Return the [X, Y] coordinate for the center point of the cell that contains the specified text.  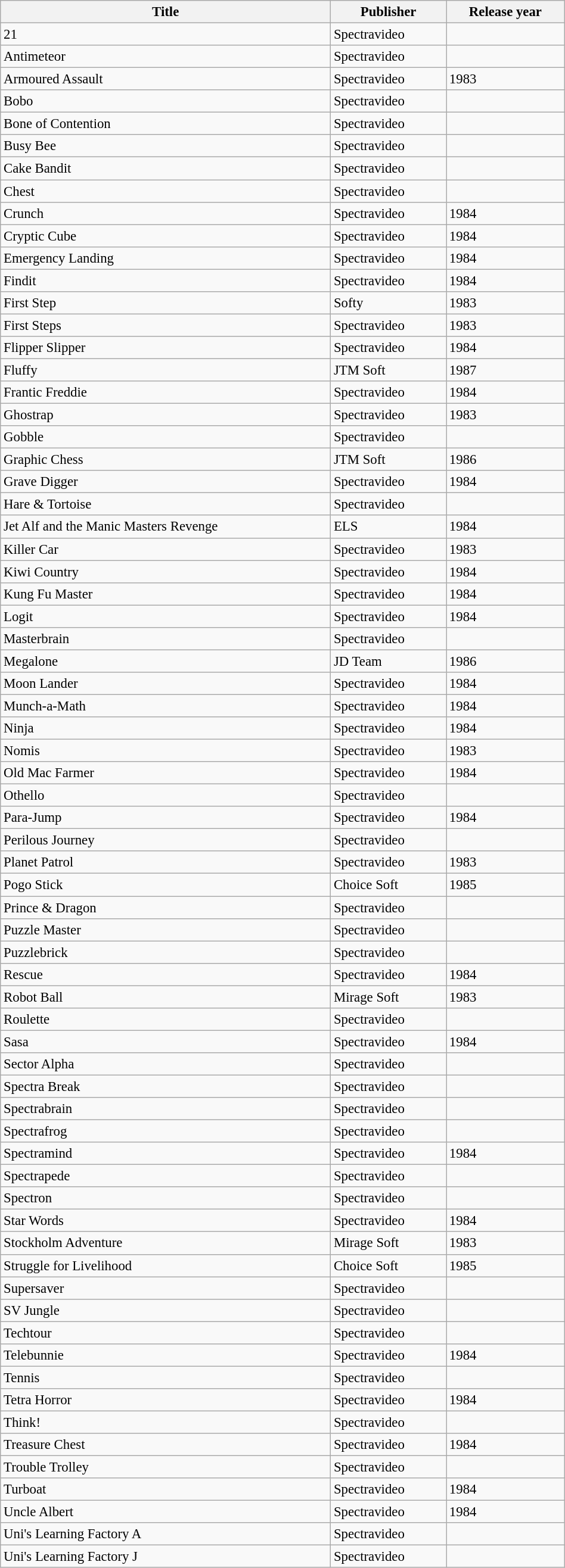
Telebunnie [166, 1355]
Cryptic Cube [166, 236]
Grave Digger [166, 482]
JD Team [389, 661]
Perilous Journey [166, 840]
Star Words [166, 1221]
Spectron [166, 1198]
Treasure Chest [166, 1445]
Turboat [166, 1489]
Megalone [166, 661]
Spectra Break [166, 1086]
Logit [166, 616]
Graphic Chess [166, 460]
Publisher [389, 12]
Release year [505, 12]
Munch-a-Math [166, 706]
Rescue [166, 974]
Spectrapede [166, 1176]
Puzzle Master [166, 930]
Nomis [166, 751]
Busy Bee [166, 146]
1987 [505, 370]
Bobo [166, 101]
Softy [389, 303]
Puzzlebrick [166, 952]
Othello [166, 796]
Uni's Learning Factory A [166, 1534]
Trouble Trolley [166, 1467]
Tetra Horror [166, 1400]
Struggle for Livelihood [166, 1265]
Emergency Landing [166, 258]
Fluffy [166, 370]
SV Jungle [166, 1310]
Kung Fu Master [166, 594]
Old Mac Farmer [166, 773]
Title [166, 12]
Uncle Albert [166, 1512]
Sector Alpha [166, 1064]
Spectrabrain [166, 1109]
Flipper Slipper [166, 348]
Para-Jump [166, 818]
Cake Bandit [166, 169]
Uni's Learning Factory J [166, 1557]
Masterbrain [166, 639]
Killer Car [166, 549]
Ninja [166, 728]
Frantic Freddie [166, 392]
First Step [166, 303]
Spectrafrog [166, 1131]
Roulette [166, 1020]
Antimeteor [166, 57]
Hare & Tortoise [166, 504]
Supersaver [166, 1288]
Spectramind [166, 1154]
Pogo Stick [166, 885]
Prince & Dragon [166, 908]
Armoured Assault [166, 79]
Think! [166, 1422]
Techtour [166, 1333]
ELS [389, 527]
Bone of Contention [166, 124]
Robot Ball [166, 997]
Kiwi Country [166, 572]
Gobble [166, 437]
First Steps [166, 325]
Tennis [166, 1377]
21 [166, 35]
Findit [166, 280]
Moon Lander [166, 684]
Crunch [166, 213]
Sasa [166, 1042]
Chest [166, 191]
Ghostrap [166, 415]
Planet Patrol [166, 863]
Jet Alf and the Manic Masters Revenge [166, 527]
Stockholm Adventure [166, 1243]
